Output the [x, y] coordinate of the center of the cell containing the given text.  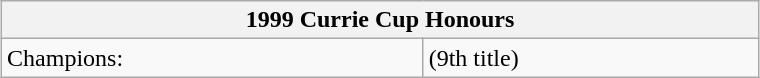
1999 Currie Cup Honours [380, 20]
(9th title) [590, 58]
Champions: [213, 58]
